Return the (X, Y) coordinate for the center point of the cell that contains the specified text.  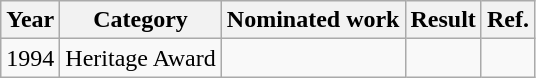
Heritage Award (140, 58)
Result (443, 20)
Category (140, 20)
Nominated work (313, 20)
Year (30, 20)
1994 (30, 58)
Ref. (508, 20)
